Extract the [x, y] coordinate from the center of the cell holding the provided text.  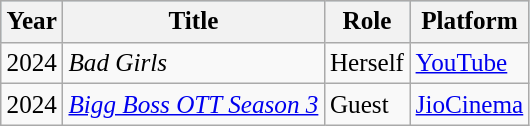
Platform [470, 22]
JioCinema [470, 105]
Herself [367, 63]
Year [32, 22]
Guest [367, 105]
Role [367, 22]
Bigg Boss OTT Season 3 [194, 105]
YouTube [470, 63]
Title [194, 22]
Bad Girls [194, 63]
